Provide the [X, Y] coordinate of the cell's center where the given text is located.  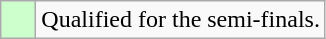
Qualified for the semi-finals. [181, 20]
